Locate the cell with the specified text and output its (x, y) center coordinate. 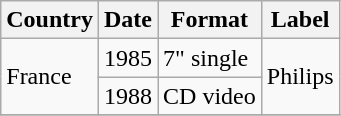
Philips (300, 77)
CD video (210, 96)
France (50, 77)
Date (128, 20)
Label (300, 20)
Format (210, 20)
7" single (210, 58)
1988 (128, 96)
1985 (128, 58)
Country (50, 20)
